Detect which cell encompasses the target text, then output its (X, Y) center coordinate. 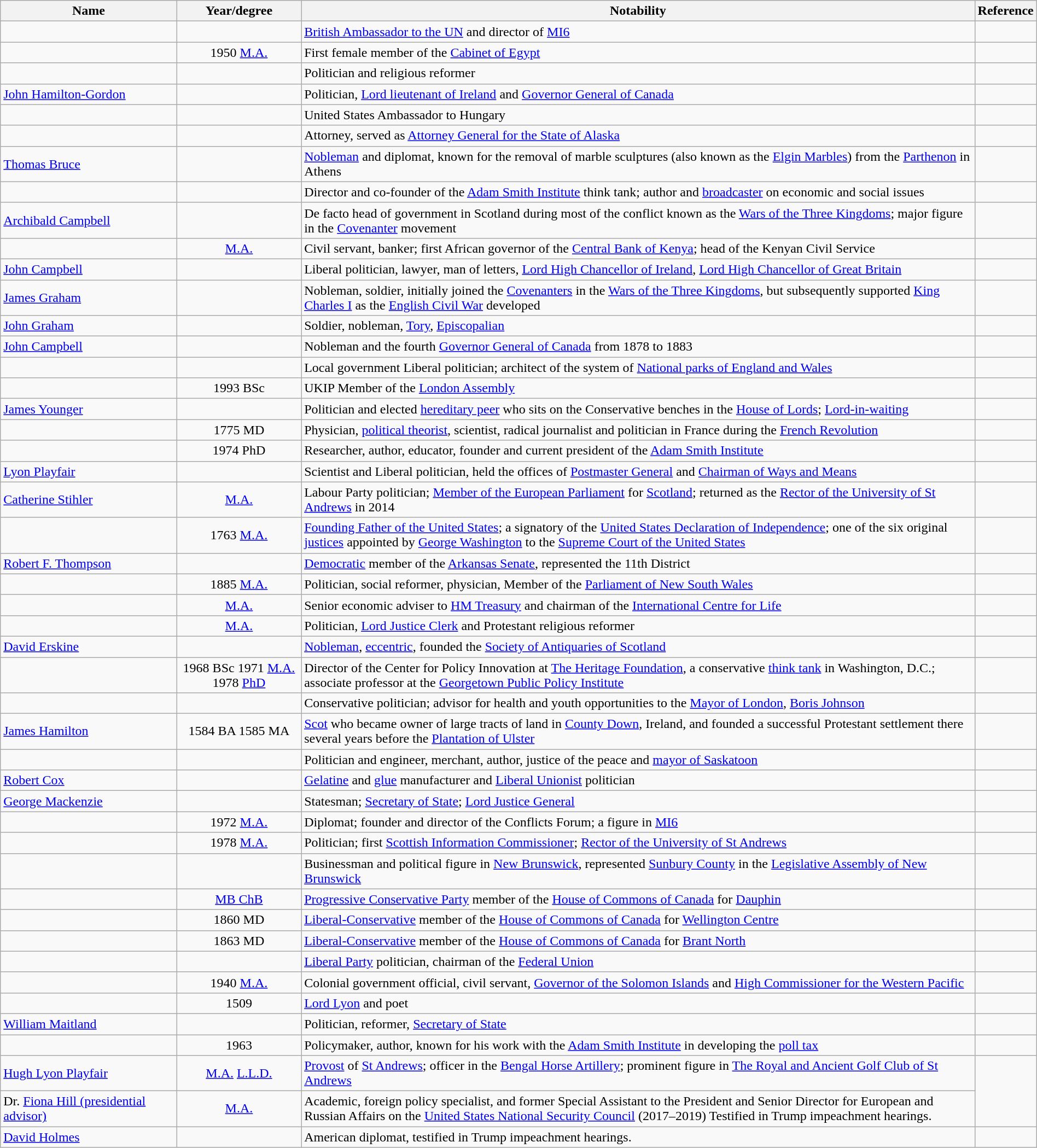
1993 BSc (238, 388)
1968 BSc 1971 M.A. 1978 PhD (238, 675)
1863 MD (238, 941)
Senior economic adviser to HM Treasury and chairman of the International Centre for Life (638, 605)
Nobleman and diplomat, known for the removal of marble sculptures (also known as the Elgin Marbles) from the Parthenon in Athens (638, 164)
Policymaker, author, known for his work with the Adam Smith Institute in developing the poll tax (638, 1045)
1950 M.A. (238, 53)
John Graham (89, 326)
Soldier, nobleman, Tory, Episcopalian (638, 326)
Archibald Campbell (89, 220)
Politician and engineer, merchant, author, justice of the peace and mayor of Saskatoon (638, 760)
1974 PhD (238, 451)
John Hamilton-Gordon (89, 94)
Dr. Fiona Hill (presidential advisor) (89, 1109)
Conservative politician; advisor for health and youth opportunities to the Mayor of London, Boris Johnson (638, 703)
Politician, reformer, Secretary of State (638, 1024)
Liberal Party politician, chairman of the Federal Union (638, 961)
De facto head of government in Scotland during most of the conflict known as the Wars of the Three Kingdoms; major figure in the Covenanter movement (638, 220)
Colonial government official, civil servant, Governor of the Solomon Islands and High Commissioner for the Western Pacific (638, 982)
1775 MD (238, 430)
1584 BA 1585 MA (238, 732)
Politician, Lord lieutenant of Ireland and Governor General of Canada (638, 94)
Politician and religious reformer (638, 73)
Year/degree (238, 11)
Politician, Lord Justice Clerk and Protestant religious reformer (638, 626)
1963 (238, 1045)
Liberal-Conservative member of the House of Commons of Canada for Wellington Centre (638, 920)
James Younger (89, 409)
Democratic member of the Arkansas Senate, represented the 11th District (638, 563)
1940 M.A. (238, 982)
1972 M.A. (238, 822)
Name (89, 11)
Nobleman and the fourth Governor General of Canada from 1878 to 1883 (638, 347)
Politician, social reformer, physician, Member of the Parliament of New South Wales (638, 584)
1860 MD (238, 920)
Civil servant, banker; first African governor of the Central Bank of Kenya; head of the Kenyan Civil Service (638, 248)
Attorney, served as Attorney General for the State of Alaska (638, 136)
Statesman; Secretary of State; Lord Justice General (638, 801)
1509 (238, 1003)
First female member of the Cabinet of Egypt (638, 53)
Director and co-founder of the Adam Smith Institute think tank; author and broadcaster on economic and social issues (638, 192)
1885 M.A. (238, 584)
1763 M.A. (238, 535)
Notability (638, 11)
James Hamilton (89, 732)
United States Ambassador to Hungary (638, 115)
Progressive Conservative Party member of the House of Commons of Canada for Dauphin (638, 899)
Researcher, author, educator, founder and current president of the Adam Smith Institute (638, 451)
Gelatine and glue manufacturer and Liberal Unionist politician (638, 780)
UKIP Member of the London Assembly (638, 388)
Thomas Bruce (89, 164)
Liberal-Conservative member of the House of Commons of Canada for Brant North (638, 941)
Provost of St Andrews; officer in the Bengal Horse Artillery; prominent figure in The Royal and Ancient Golf Club of St Andrews (638, 1073)
Local government Liberal politician; architect of the system of National parks of England and Wales (638, 368)
William Maitland (89, 1024)
Reference (1005, 11)
Labour Party politician; Member of the European Parliament for Scotland; returned as the Rector of the University of St Andrews in 2014 (638, 500)
Robert Cox (89, 780)
Hugh Lyon Playfair (89, 1073)
Lyon Playfair (89, 471)
Lord Lyon and poet (638, 1003)
MB ChB (238, 899)
British Ambassador to the UN and director of MI6 (638, 32)
Scientist and Liberal politician, held the offices of Postmaster General and Chairman of Ways and Means (638, 471)
Diplomat; founder and director of the Conflicts Forum; a figure in MI6 (638, 822)
David Erskine (89, 646)
Politician; first Scottish Information Commissioner; Rector of the University of St Andrews (638, 843)
George Mackenzie (89, 801)
Robert F. Thompson (89, 563)
James Graham (89, 298)
Liberal politician, lawyer, man of letters, Lord High Chancellor of Ireland, Lord High Chancellor of Great Britain (638, 269)
M.A. L.L.D. (238, 1073)
Nobleman, eccentric, founded the Society of Antiquaries of Scotland (638, 646)
1978 M.A. (238, 843)
Businessman and political figure in New Brunswick, represented Sunbury County in the Legislative Assembly of New Brunswick (638, 871)
American diplomat, testified in Trump impeachment hearings. (638, 1137)
Catherine Stihler (89, 500)
Politician and elected hereditary peer who sits on the Conservative benches in the House of Lords; Lord-in-waiting (638, 409)
Physician, political theorist, scientist, radical journalist and politician in France during the French Revolution (638, 430)
David Holmes (89, 1137)
